Search for the cell housing the specified text and yield its [x, y] center coordinate. 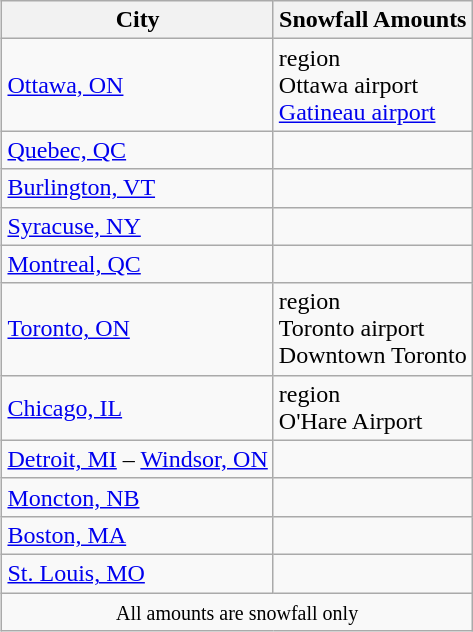
Detroit, MI – Windsor, ON [138, 459]
Ottawa, ON [138, 85]
Burlington, VT [138, 188]
City [138, 20]
Chicago, IL [138, 408]
region Ottawa airport Gatineau airport [372, 85]
Montreal, QC [138, 264]
Toronto, ON [138, 329]
Snowfall Amounts [372, 20]
region Toronto airport Downtown Toronto [372, 329]
Moncton, NB [138, 497]
All amounts are snowfall only [237, 611]
Boston, MA [138, 535]
St. Louis, MO [138, 573]
region O'Hare Airport [372, 408]
Quebec, QC [138, 150]
Syracuse, NY [138, 226]
